Scan for the cell matching the given text and deliver its (x, y) coordinate at center. 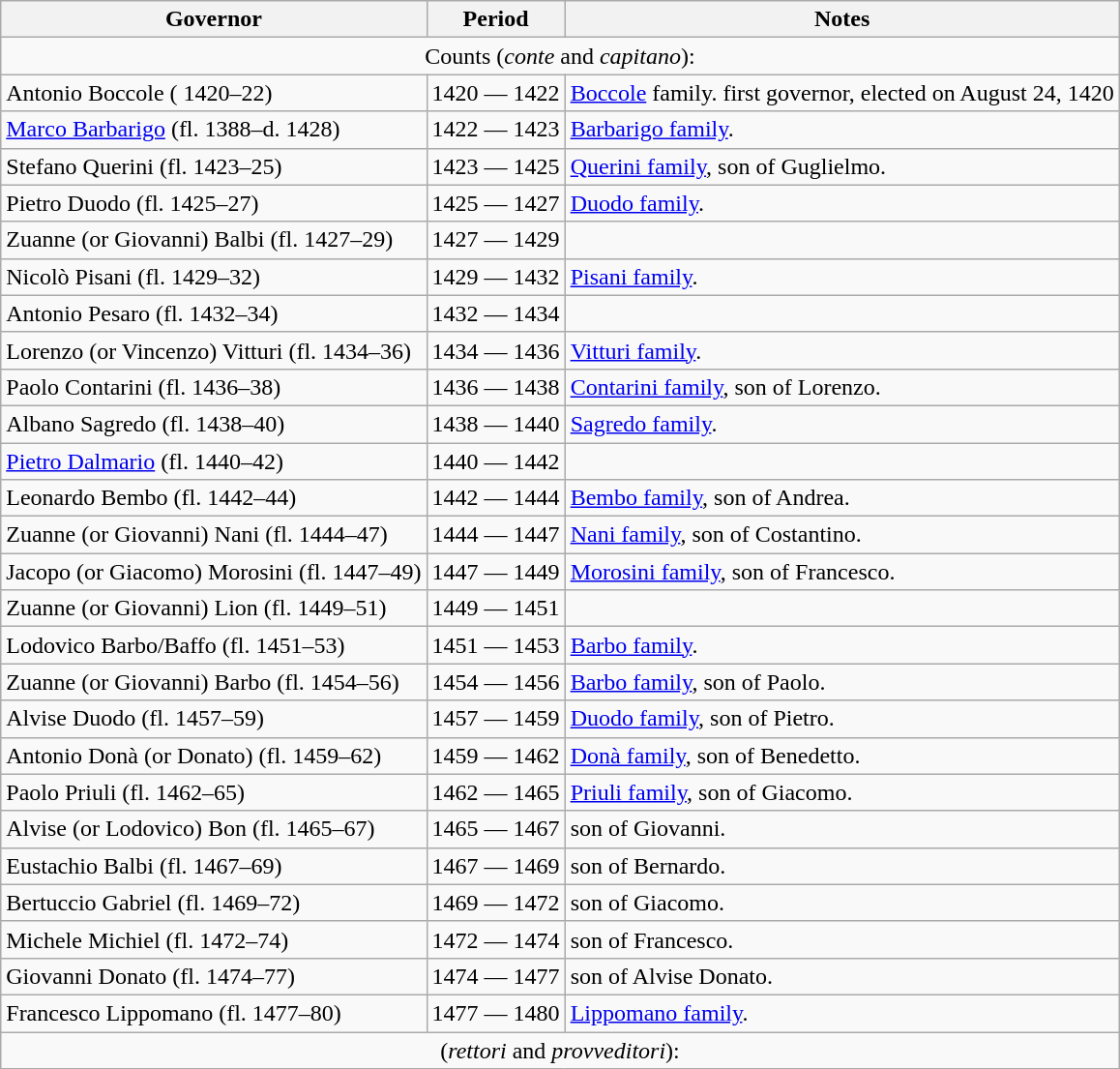
1472 — 1474 (495, 939)
Bembo family, son of Andrea. (841, 498)
1467 — 1469 (495, 866)
Duodo family. (841, 203)
1434 — 1436 (495, 350)
Sagredo family. (841, 424)
Pietro Dalmario (fl. 1440–42) (214, 461)
Alvise (or Lodovico) Bon (fl. 1465–67) (214, 829)
son of Giovanni. (841, 829)
1422 — 1423 (495, 130)
Bertuccio Gabriel (fl. 1469–72) (214, 903)
1423 — 1425 (495, 166)
Nani family, son of Costantino. (841, 535)
Morosini family, son of Francesco. (841, 572)
Zuanne (or Giovanni) Barbo (fl. 1454–56) (214, 682)
Period (495, 19)
Querini family, son of Guglielmo. (841, 166)
Marco Barbarigo (fl. 1388–d. 1428) (214, 130)
son of Giacomo. (841, 903)
Paolo Contarini (fl. 1436–38) (214, 387)
1429 — 1432 (495, 277)
Priuli family, son of Giacomo. (841, 792)
Albano Sagredo (fl. 1438–40) (214, 424)
Jacopo (or Giacomo) Morosini (fl. 1447–49) (214, 572)
1425 — 1427 (495, 203)
Nicolò Pisani (fl. 1429–32) (214, 277)
1440 — 1442 (495, 461)
Zuanne (or Giovanni) Balbi (fl. 1427–29) (214, 240)
Lodovico Barbo/Baffo (fl. 1451–53) (214, 645)
Barbo family. (841, 645)
Barbarigo family. (841, 130)
son of Francesco. (841, 939)
Leonardo Bembo (fl. 1442–44) (214, 498)
Zuanne (or Giovanni) Nani (fl. 1444–47) (214, 535)
Paolo Priuli (fl. 1462–65) (214, 792)
Contarini family, son of Lorenzo. (841, 387)
1457 — 1459 (495, 719)
Vitturi family. (841, 350)
Alvise Duodo (fl. 1457–59) (214, 719)
1447 — 1449 (495, 572)
1465 — 1467 (495, 829)
Michele Michiel (fl. 1472–74) (214, 939)
Giovanni Donato (fl. 1474–77) (214, 976)
1432 — 1434 (495, 313)
1420 — 1422 (495, 93)
1477 — 1480 (495, 1013)
1459 — 1462 (495, 756)
1444 — 1447 (495, 535)
Boccole family. first governor, elected on August 24, 1420 (841, 93)
Notes (841, 19)
Pietro Duodo (fl. 1425–27) (214, 203)
son of Bernardo. (841, 866)
1454 — 1456 (495, 682)
Duodo family, son of Pietro. (841, 719)
1438 — 1440 (495, 424)
Antonio Pesaro (fl. 1432–34) (214, 313)
Francesco Lippomano (fl. 1477–80) (214, 1013)
1469 — 1472 (495, 903)
Barbo family, son of Paolo. (841, 682)
Zuanne (or Giovanni) Lion (fl. 1449–51) (214, 609)
Governor (214, 19)
Eustachio Balbi (fl. 1467–69) (214, 866)
Antonio Boccole ( 1420–22) (214, 93)
1436 — 1438 (495, 387)
1474 — 1477 (495, 976)
Antonio Donà (or Donato) (fl. 1459–62) (214, 756)
son of Alvise Donato. (841, 976)
Lippomano family. (841, 1013)
(rettori and provveditori): (560, 1050)
Counts (conte and capitano): (560, 56)
1442 — 1444 (495, 498)
1451 — 1453 (495, 645)
Stefano Querini (fl. 1423–25) (214, 166)
1427 — 1429 (495, 240)
Lorenzo (or Vincenzo) Vitturi (fl. 1434–36) (214, 350)
1462 — 1465 (495, 792)
Pisani family. (841, 277)
1449 — 1451 (495, 609)
Donà family, son of Benedetto. (841, 756)
